Search for the cell housing the specified text and yield its (X, Y) center coordinate. 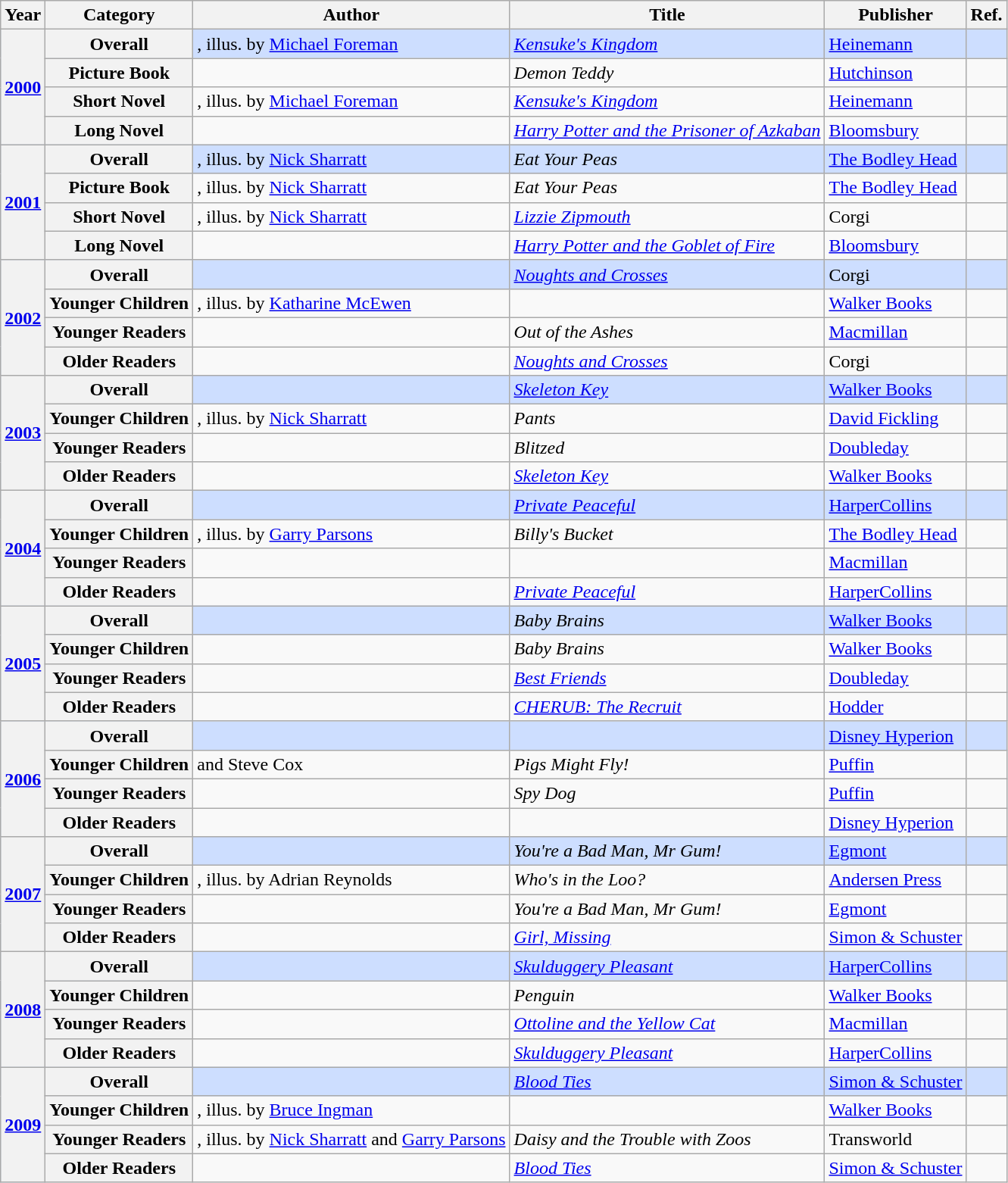
Out of the Ashes (667, 332)
, illus. by Nick Sharratt and Garry Parsons (351, 1139)
, illus. by Adrian Reynolds (351, 880)
Harry Potter and the Prisoner of Azkaban (667, 130)
2000 (23, 87)
Title (667, 15)
Billy's Bucket (667, 534)
Ottoline and the Yellow Cat (667, 1024)
Category (120, 15)
Hodder (895, 707)
Author (351, 15)
2005 (23, 663)
and Steve Cox (351, 764)
Year (23, 15)
Transworld (895, 1139)
Pigs Might Fly! (667, 764)
Blitzed (667, 448)
2006 (23, 779)
CHERUB: The Recruit (667, 707)
Pants (667, 419)
Spy Dog (667, 793)
Who's in the Loo? (667, 880)
, illus. by Bruce Ingman (351, 1110)
, illus. by Katharine McEwen (351, 303)
Daisy and the Trouble with Zoos (667, 1139)
David Fickling (895, 419)
Lizzie Zipmouth (667, 217)
2001 (23, 202)
2002 (23, 317)
Girl, Missing (667, 938)
Best Friends (667, 678)
2007 (23, 894)
Harry Potter and the Goblet of Fire (667, 245)
, illus. by Garry Parsons (351, 534)
Hutchinson (895, 73)
Ref. (986, 15)
Demon Teddy (667, 73)
Andersen Press (895, 880)
2008 (23, 1010)
Publisher (895, 15)
2009 (23, 1125)
Penguin (667, 995)
2004 (23, 548)
2003 (23, 433)
